Provide the (x, y) coordinate of the cell's center where the given text is located.  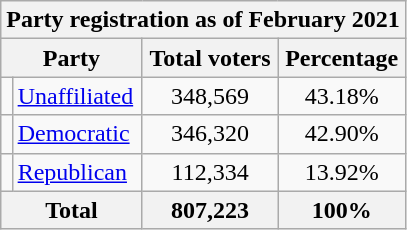
100% (342, 210)
Total (72, 210)
Percentage (342, 58)
112,334 (210, 172)
346,320 (210, 134)
Democratic (77, 134)
Total voters (210, 58)
Republican (77, 172)
43.18% (342, 96)
807,223 (210, 210)
42.90% (342, 134)
348,569 (210, 96)
Unaffiliated (77, 96)
Party registration as of February 2021 (204, 20)
13.92% (342, 172)
Party (72, 58)
